Output the (x, y) coordinate of the center of the cell containing the given text.  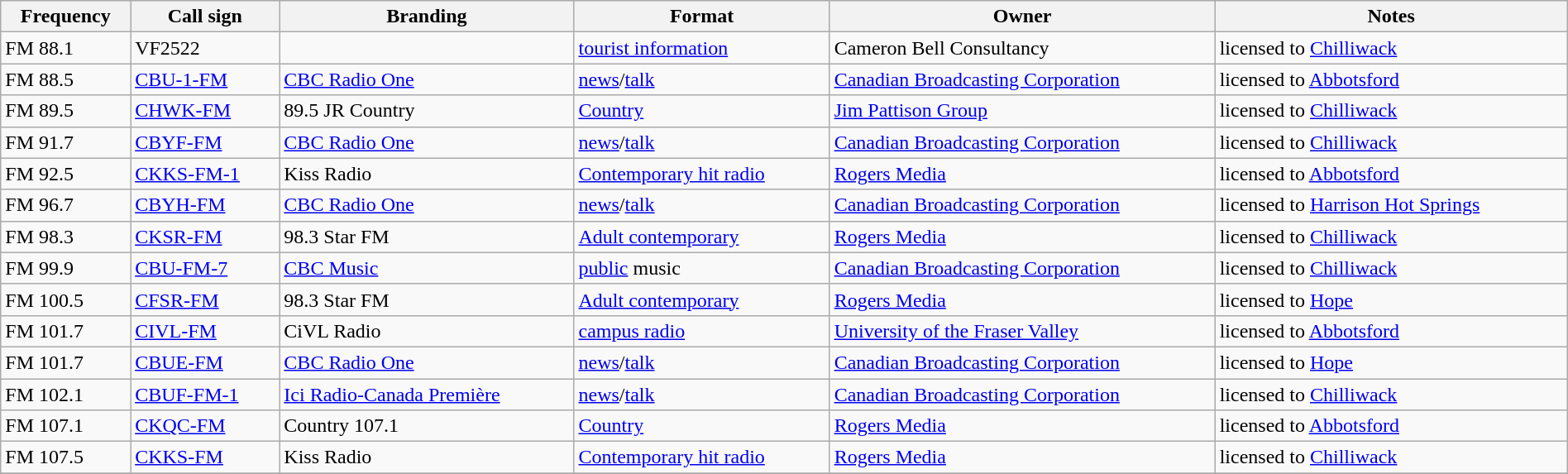
licensed to Harrison Hot Springs (1391, 205)
Call sign (205, 17)
FM 99.9 (66, 268)
89.5 JR Country (427, 111)
CBYH-FM (205, 205)
Ici Radio-Canada Première (427, 395)
CKKS-FM (205, 457)
CBUE-FM (205, 362)
University of the Fraser Valley (1022, 331)
CBU-FM-7 (205, 268)
FM 91.7 (66, 142)
CBUF-FM-1 (205, 395)
FM 88.5 (66, 79)
VF2522 (205, 48)
CKKS-FM-1 (205, 174)
Format (701, 17)
CFSR-FM (205, 299)
campus radio (701, 331)
tourist information (701, 48)
CBU-1-FM (205, 79)
FM 107.1 (66, 426)
CiVL Radio (427, 331)
Notes (1391, 17)
public music (701, 268)
Jim Pattison Group (1022, 111)
FM 96.7 (66, 205)
Cameron Bell Consultancy (1022, 48)
FM 92.5 (66, 174)
CBYF-FM (205, 142)
FM 88.1 (66, 48)
FM 107.5 (66, 457)
Owner (1022, 17)
CKSR-FM (205, 237)
FM 98.3 (66, 237)
CIVL-FM (205, 331)
FM 100.5 (66, 299)
Country 107.1 (427, 426)
FM 102.1 (66, 395)
Branding (427, 17)
Frequency (66, 17)
CKQC-FM (205, 426)
FM 89.5 (66, 111)
CBC Music (427, 268)
CHWK-FM (205, 111)
